Determine the [X, Y] coordinate at the center of the cell enclosing the given text.  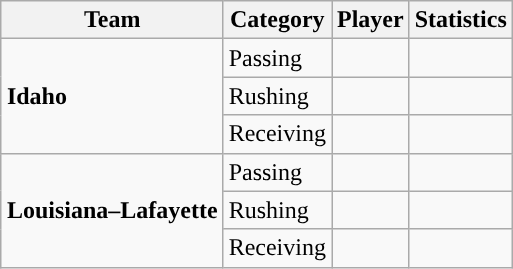
Statistics [460, 20]
Category [277, 20]
Player [371, 20]
Idaho [112, 96]
Team [112, 20]
Louisiana–Lafayette [112, 210]
